Determine the [x, y] coordinate at the center of the cell enclosing the given text.  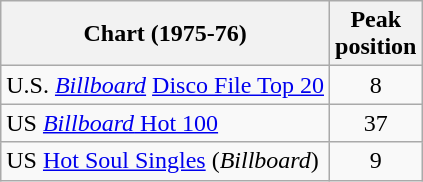
8 [376, 85]
US Billboard Hot 100 [166, 123]
9 [376, 161]
37 [376, 123]
Peakposition [376, 34]
U.S. Billboard Disco File Top 20 [166, 85]
Chart (1975-76) [166, 34]
US Hot Soul Singles (Billboard) [166, 161]
